From the cell containing the given text, extract its center point as (X, Y) coordinate. 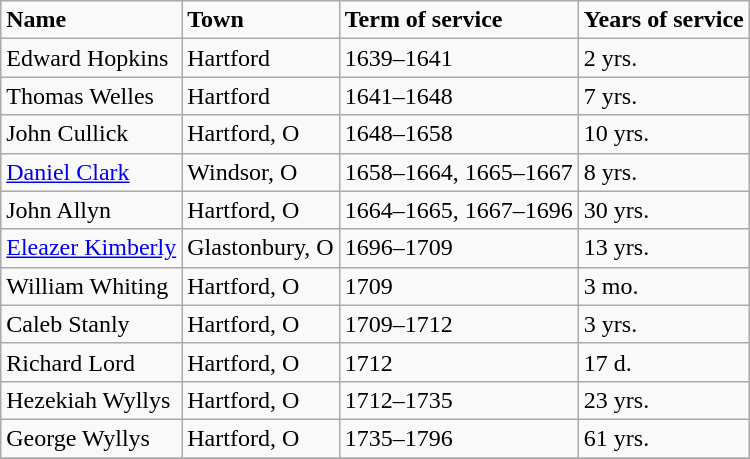
10 yrs. (664, 134)
George Wyllys (92, 438)
Windsor, O (261, 172)
30 yrs. (664, 210)
1648–1658 (458, 134)
John Allyn (92, 210)
Term of service (458, 20)
3 yrs. (664, 324)
8 yrs. (664, 172)
Richard Lord (92, 362)
1709–1712 (458, 324)
William Whiting (92, 286)
Years of service (664, 20)
Caleb Stanly (92, 324)
Daniel Clark (92, 172)
Glastonbury, O (261, 248)
1696–1709 (458, 248)
23 yrs. (664, 400)
John Cullick (92, 134)
61 yrs. (664, 438)
1712–1735 (458, 400)
Thomas Welles (92, 96)
1664–1665, 1667–1696 (458, 210)
7 yrs. (664, 96)
1735–1796 (458, 438)
17 d. (664, 362)
Name (92, 20)
Hezekiah Wyllys (92, 400)
1709 (458, 286)
2 yrs. (664, 58)
3 mo. (664, 286)
Eleazer Kimberly (92, 248)
Town (261, 20)
1658–1664, 1665–1667 (458, 172)
1641–1648 (458, 96)
1639–1641 (458, 58)
Edward Hopkins (92, 58)
1712 (458, 362)
13 yrs. (664, 248)
